Find where the given text appears and provide that cell's center as (X, Y) coordinate. 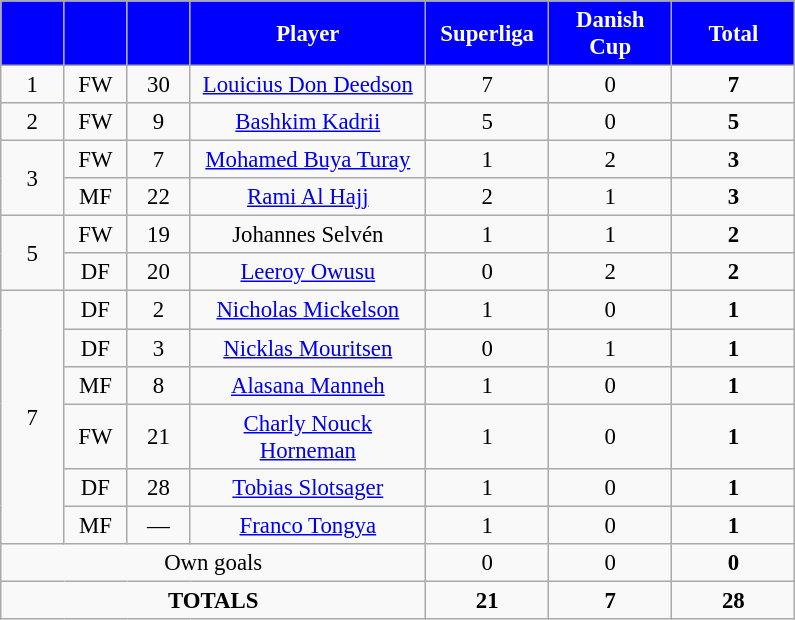
Alasana Manneh (308, 385)
Player (308, 34)
Rami Al Hajj (308, 197)
Own goals (214, 563)
TOTALS (214, 600)
20 (158, 273)
Mohamed Buya Turay (308, 160)
8 (158, 385)
Bashkim Kadrii (308, 122)
Total (734, 34)
22 (158, 197)
Nicholas Mickelson (308, 310)
Franco Tongya (308, 525)
19 (158, 235)
Charly Nouck Horneman (308, 436)
Nicklas Mouritsen (308, 348)
Leeroy Owusu (308, 273)
30 (158, 85)
Johannes Selvén (308, 235)
— (158, 525)
Superliga (488, 34)
Louicius Don Deedson (308, 85)
Tobias Slotsager (308, 487)
9 (158, 122)
Danish Cup (610, 34)
